Scan for the cell matching the given text and deliver its (x, y) coordinate at center. 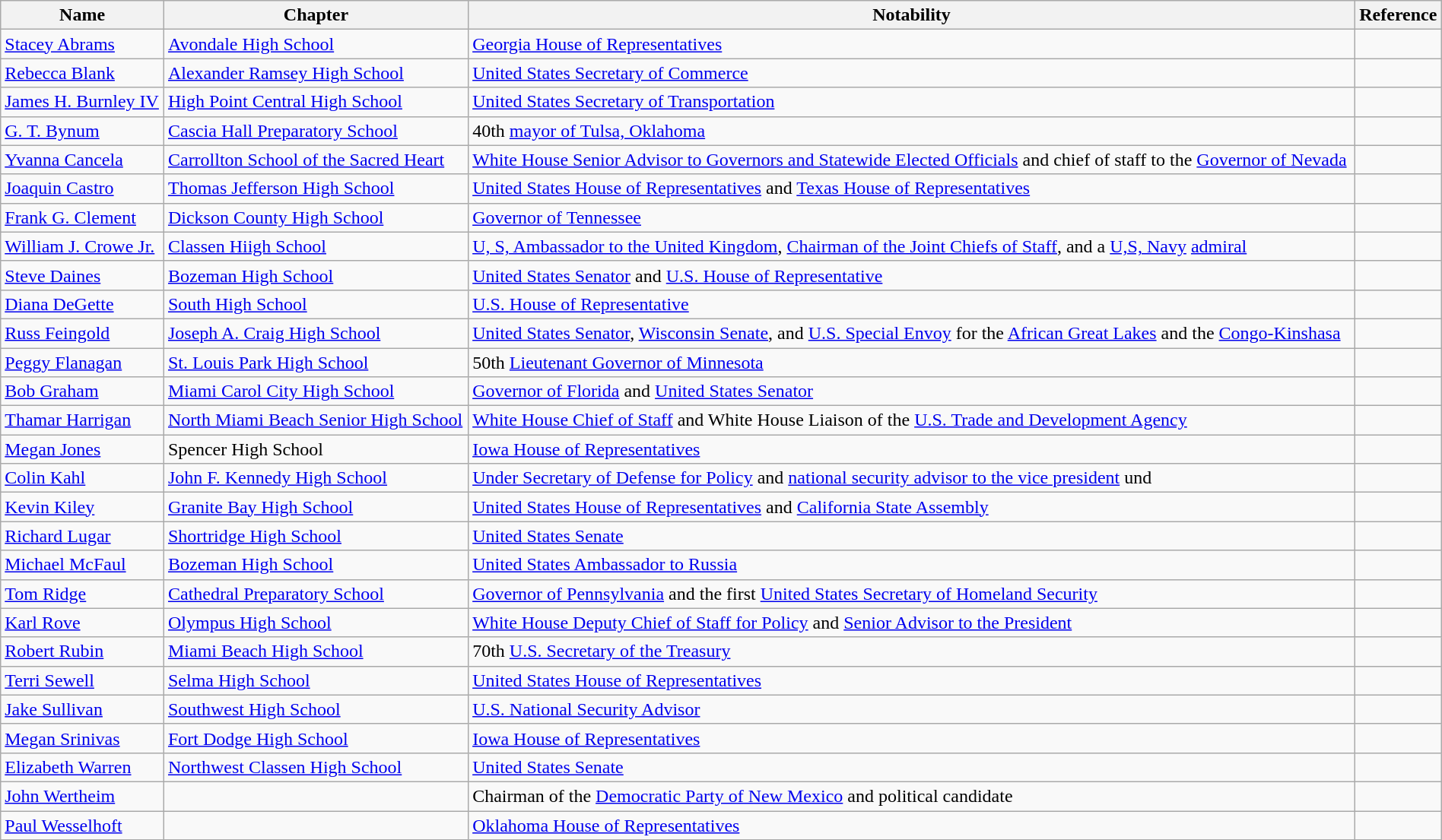
North Miami Beach Senior High School (316, 420)
Karl Rove (82, 623)
Cathedral Preparatory School (316, 594)
U.S. National Security Advisor (912, 709)
Notability (912, 15)
Governor of Tennessee (912, 217)
Diana DeGette (82, 304)
John Wertheim (82, 796)
Tom Ridge (82, 594)
Chapter (316, 15)
Thomas Jefferson High School (316, 189)
Governor of Florida and United States Senator (912, 391)
Granite Bay High School (316, 507)
Megan Jones (82, 449)
United States Senator and U.S. House of Representative (912, 275)
Oklahoma House of Representatives (912, 825)
St. Louis Park High School (316, 363)
United States House of Representatives and Texas House of Representatives (912, 189)
Chairman of the Democratic Party of New Mexico and political candidate (912, 796)
Russ Feingold (82, 333)
Yvanna Cancela (82, 160)
U, S, Ambassador to the United Kingdom, Chairman of the Joint Chiefs of Staff, and a U,S, Navy admiral (912, 246)
Georgia House of Representatives (912, 44)
Miami Carol City High School (316, 391)
Kevin Kiley (82, 507)
Carrollton School of the Sacred Heart (316, 160)
Joseph A. Craig High School (316, 333)
Fort Dodge High School (316, 738)
United States Ambassador to Russia (912, 565)
White House Deputy Chief of Staff for Policy and Senior Advisor to the President (912, 623)
Northwest Classen High School (316, 767)
Olympus High School (316, 623)
Stacey Abrams (82, 44)
James H. Burnley IV (82, 102)
Cascia Hall Preparatory School (316, 131)
40th mayor of Tulsa, Oklahoma (912, 131)
Avondale High School (316, 44)
Joaquin Castro (82, 189)
Peggy Flanagan (82, 363)
United States Senator, Wisconsin Senate, and U.S. Special Envoy for the African Great Lakes and the Congo-Kinshasa (912, 333)
Spencer High School (316, 449)
Megan Srinivas (82, 738)
William J. Crowe Jr. (82, 246)
United States House of Representatives and California State Assembly (912, 507)
Colin Kahl (82, 478)
Frank G. Clement (82, 217)
Shortridge High School (316, 536)
U.S. House of Representative (912, 304)
Selma High School (316, 680)
Richard Lugar (82, 536)
Paul Wesselhoft (82, 825)
United States Secretary of Transportation (912, 102)
Thamar Harrigan (82, 420)
70th U.S. Secretary of the Treasury (912, 651)
John F. Kennedy High School (316, 478)
Dickson County High School (316, 217)
Bob Graham (82, 391)
50th Lieutenant Governor of Minnesota (912, 363)
Under Secretary of Defense for Policy and national security advisor to the vice president und (912, 478)
Miami Beach High School (316, 651)
United States House of Representatives (912, 680)
Terri Sewell (82, 680)
Robert Rubin (82, 651)
Governor of Pennsylvania and the first United States Secretary of Homeland Security (912, 594)
Elizabeth Warren (82, 767)
White House Senior Advisor to Governors and Statewide Elected Officials and chief of staff to the Governor of Nevada (912, 160)
Southwest High School (316, 709)
White House Chief of Staff and White House Liaison of the U.S. Trade and Development Agency (912, 420)
Reference (1398, 15)
United States Secretary of Commerce (912, 73)
Alexander Ramsey High School (316, 73)
High Point Central High School (316, 102)
Name (82, 15)
Jake Sullivan (82, 709)
South High School (316, 304)
Steve Daines (82, 275)
Classen Hiigh School (316, 246)
Michael McFaul (82, 565)
Rebecca Blank (82, 73)
G. T. Bynum (82, 131)
